Identify which cell holds the provided text, then report its [x, y] central coordinate. 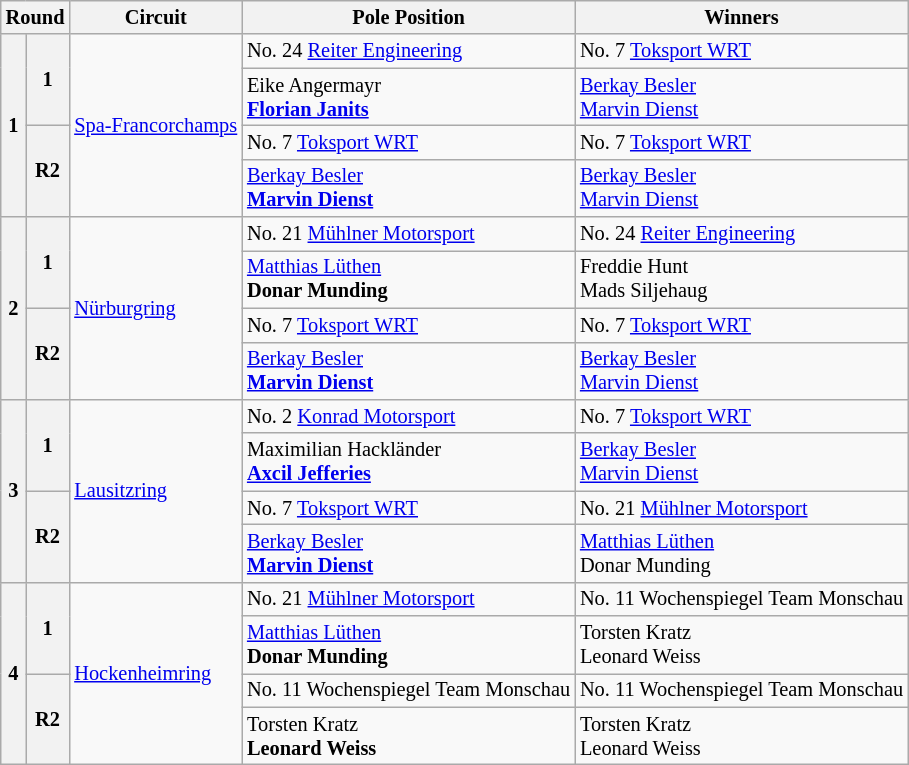
Circuit [156, 17]
Hockenheimring [156, 674]
3 [14, 490]
Round [36, 17]
Lausitzring [156, 490]
2 [14, 308]
Maximilian Hackländer Axcil Jefferies [408, 462]
4 [14, 674]
No. 2 Konrad Motorsport [408, 416]
Winners [742, 17]
Freddie Hunt Mads Siljehaug [742, 279]
Spa-Francorchamps [156, 126]
Eike Angermayr Florian Janits [408, 97]
Nürburgring [156, 308]
Pole Position [408, 17]
